From the cell containing the given text, extract its center point as (X, Y) coordinate. 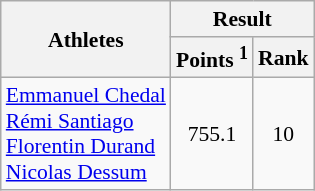
Emmanuel ChedalRémi SantiagoFlorentin DurandNicolas Dessum (86, 134)
Athletes (86, 40)
Rank (284, 58)
10 (284, 134)
Points 1 (212, 58)
Result (242, 19)
755.1 (212, 134)
